Detect which cell encompasses the target text, then output its (X, Y) center coordinate. 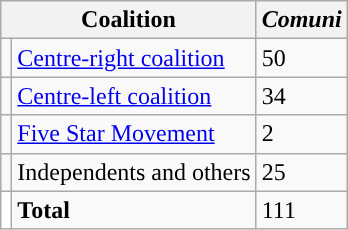
Centre-right coalition (134, 58)
34 (302, 96)
50 (302, 58)
Total (134, 210)
Independents and others (134, 172)
2 (302, 134)
111 (302, 210)
Centre-left coalition (134, 96)
Comuni (302, 20)
25 (302, 172)
Coalition (128, 20)
Five Star Movement (134, 134)
